Scan for the cell matching the given text and deliver its [x, y] coordinate at center. 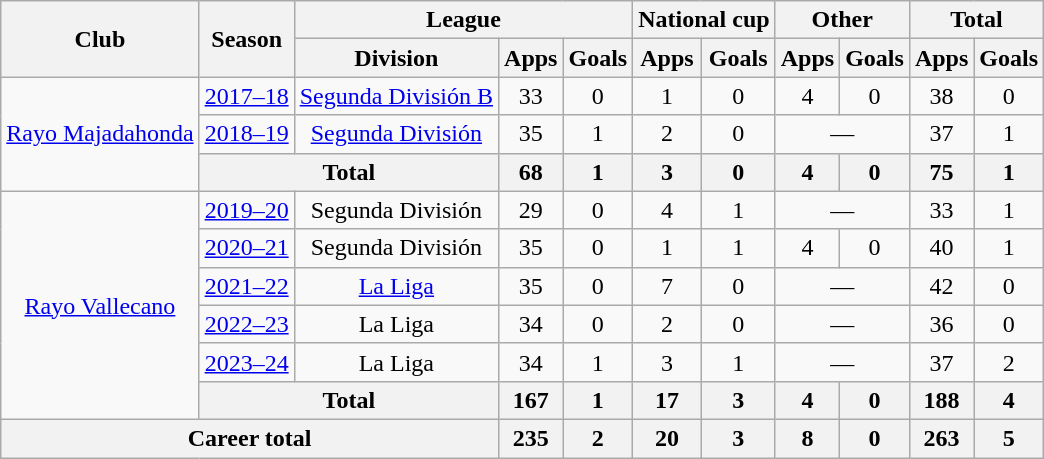
Career total [250, 438]
Rayo Majadahonda [100, 134]
42 [941, 286]
40 [941, 248]
20 [667, 438]
2023–24 [246, 362]
2017–18 [246, 96]
5 [1009, 438]
8 [807, 438]
League [464, 20]
2019–20 [246, 210]
7 [667, 286]
Other [842, 20]
2022–23 [246, 324]
29 [531, 210]
Club [100, 39]
Division [396, 58]
38 [941, 96]
188 [941, 400]
2021–22 [246, 286]
Rayo Vallecano [100, 305]
68 [531, 172]
Season [246, 39]
2018–19 [246, 134]
2020–21 [246, 248]
75 [941, 172]
National cup [704, 20]
36 [941, 324]
17 [667, 400]
263 [941, 438]
235 [531, 438]
Segunda División B [396, 96]
167 [531, 400]
